Return the (X, Y) coordinate for the center point of the cell that contains the specified text.  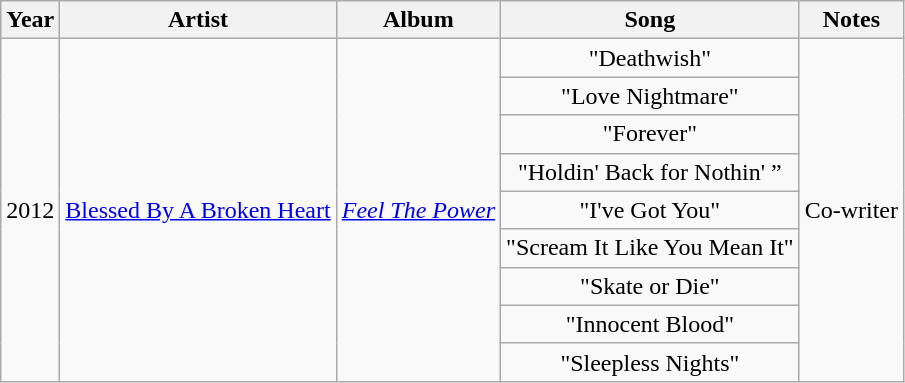
2012 (30, 210)
Artist (198, 20)
"Forever" (650, 134)
"Deathwish" (650, 58)
"Holdin' Back for Nothin' ” (650, 172)
"Love Nightmare" (650, 96)
Song (650, 20)
Feel The Power (418, 210)
Year (30, 20)
"Innocent Blood" (650, 324)
Notes (851, 20)
Co-writer (851, 210)
"Sleepless Nights" (650, 362)
"Skate or Die" (650, 286)
Blessed By A Broken Heart (198, 210)
Album (418, 20)
"I've Got You" (650, 210)
"Scream It Like You Mean It" (650, 248)
